Find where the given text appears and provide that cell's center as [X, Y] coordinate. 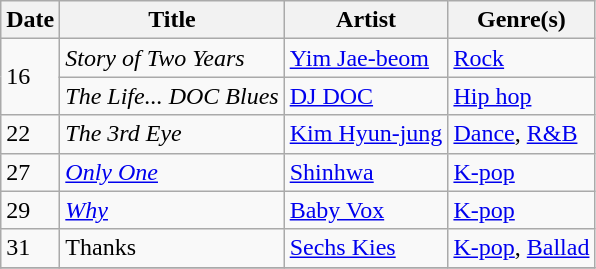
Only One [172, 172]
Story of Two Years [172, 58]
Sechs Kies [366, 248]
Artist [366, 20]
16 [30, 77]
29 [30, 210]
Baby Vox [366, 210]
Rock [522, 58]
Yim Jae-beom [366, 58]
The Life... DOC Blues [172, 96]
Shinhwa [366, 172]
Dance, R&B [522, 134]
Why [172, 210]
Title [172, 20]
The 3rd Eye [172, 134]
K-pop, Ballad [522, 248]
Hip hop [522, 96]
Genre(s) [522, 20]
Thanks [172, 248]
DJ DOC [366, 96]
31 [30, 248]
Date [30, 20]
27 [30, 172]
22 [30, 134]
Kim Hyun-jung [366, 134]
